Output the (X, Y) coordinate of the center of the cell containing the given text.  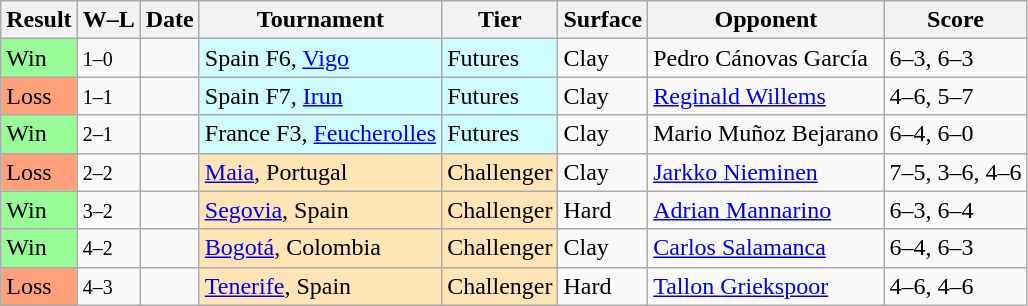
6–3, 6–4 (956, 210)
6–4, 6–3 (956, 248)
1–0 (108, 58)
Bogotá, Colombia (320, 248)
Spain F7, Irun (320, 96)
Spain F6, Vigo (320, 58)
6–4, 6–0 (956, 134)
Opponent (766, 20)
Date (170, 20)
4–2 (108, 248)
Segovia, Spain (320, 210)
2–1 (108, 134)
1–1 (108, 96)
Tallon Griekspoor (766, 286)
3–2 (108, 210)
Result (39, 20)
Carlos Salamanca (766, 248)
France F3, Feucherolles (320, 134)
Tournament (320, 20)
4–6, 4–6 (956, 286)
4–3 (108, 286)
Tier (500, 20)
W–L (108, 20)
2–2 (108, 172)
4–6, 5–7 (956, 96)
Reginald Willems (766, 96)
Jarkko Nieminen (766, 172)
Maia, Portugal (320, 172)
Score (956, 20)
Mario Muñoz Bejarano (766, 134)
6–3, 6–3 (956, 58)
Pedro Cánovas García (766, 58)
Adrian Mannarino (766, 210)
Tenerife, Spain (320, 286)
Surface (603, 20)
7–5, 3–6, 4–6 (956, 172)
